From the cell containing the given text, extract its center point as (x, y) coordinate. 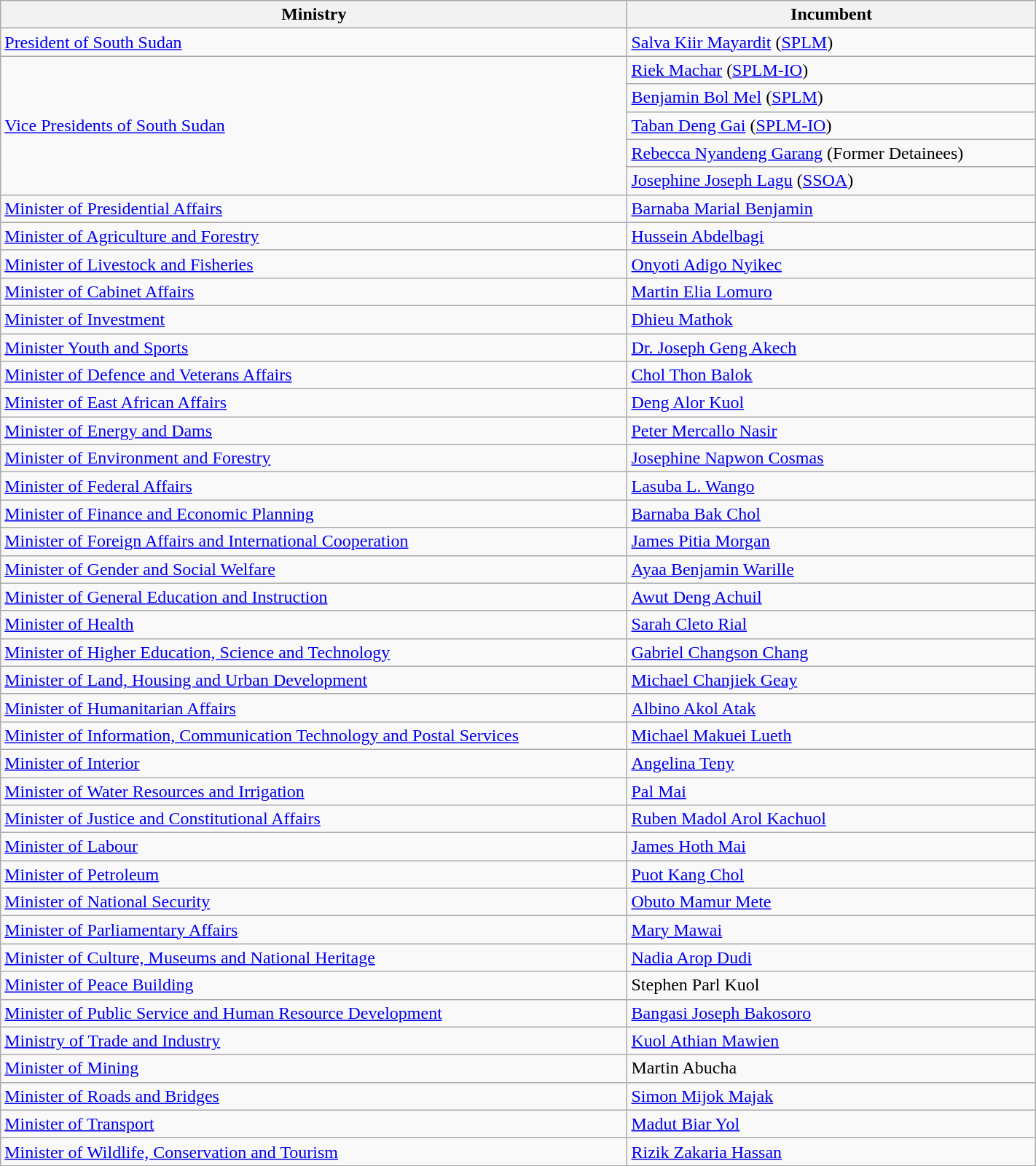
Barnaba Marial Benjamin (831, 208)
Minister of Roads and Bridges (314, 1096)
Josephine Joseph Lagu (SSOA) (831, 181)
Puot Kang Chol (831, 874)
Stephen Parl Kuol (831, 985)
President of South Sudan (314, 42)
Kuol Athian Mawien (831, 1041)
Josephine Napwon Cosmas (831, 458)
Pal Mai (831, 791)
Obuto Mamur Mete (831, 902)
Minister of Higher Education, Science and Technology (314, 652)
Minister of Gender and Social Welfare (314, 569)
Benjamin Bol Mel (SPLM) (831, 98)
Michael Chanjiek Geay (831, 680)
Minister of General Education and Instruction (314, 597)
Minister of Mining (314, 1068)
Minister of Land, Housing and Urban Development (314, 680)
Dhieu Mathok (831, 319)
Minister of Culture, Museums and National Heritage (314, 958)
James Hoth Mai (831, 847)
Minister of Energy and Dams (314, 431)
Onyoti Adigo Nyikec (831, 264)
Minister of Agriculture and Forestry (314, 236)
Minister of Public Service and Human Resource Development (314, 1013)
Martin Abucha (831, 1068)
Bangasi Joseph Bakosoro (831, 1013)
Albino Akol Atak (831, 708)
Minister of East African Affairs (314, 403)
Hussein Abdelbagi (831, 236)
Rebecca Nyandeng Garang (Former Detainees) (831, 153)
Minister of Livestock and Fisheries (314, 264)
Minister of Foreign Affairs and International Cooperation (314, 541)
Taban Deng Gai (SPLM-IO) (831, 125)
Minister of Health (314, 625)
Minister of Water Resources and Irrigation (314, 791)
Mary Mawai (831, 930)
Chol Thon Balok (831, 375)
Minister of Petroleum (314, 874)
Minister of Presidential Affairs (314, 208)
Minister of Labour (314, 847)
Minister of Justice and Constitutional Affairs (314, 819)
Minister Youth and Sports (314, 348)
Minister of Peace Building (314, 985)
Minister of Defence and Veterans Affairs (314, 375)
Riek Machar (SPLM-IO) (831, 70)
Minister of Humanitarian Affairs (314, 708)
Minister of Information, Communication Technology and Postal Services (314, 735)
Minister of Parliamentary Affairs (314, 930)
Ministry (314, 15)
Minister of Environment and Forestry (314, 458)
Angelina Teny (831, 763)
James Pitia Morgan (831, 541)
Minister of Wildlife, Conservation and Tourism (314, 1151)
Minister of Cabinet Affairs (314, 291)
Peter Mercallo Nasir (831, 431)
Ruben Madol Arol Kachuol (831, 819)
Ayaa Benjamin Warille (831, 569)
Gabriel Changson Chang (831, 652)
Lasuba L. Wango (831, 486)
Awut Deng Achuil (831, 597)
Nadia Arop Dudi (831, 958)
Dr. Joseph Geng Akech (831, 348)
Minister of Investment (314, 319)
Sarah Cleto Rial (831, 625)
Martin Elia Lomuro (831, 291)
Ministry of Trade and Industry (314, 1041)
Madut Biar Yol (831, 1124)
Rizik Zakaria Hassan (831, 1151)
Minister of Interior (314, 763)
Minister of Finance and Economic Planning (314, 514)
Minister of Federal Affairs (314, 486)
Vice Presidents of South Sudan (314, 125)
Minister of National Security (314, 902)
Deng Alor Kuol (831, 403)
Simon Mijok Majak (831, 1096)
Salva Kiir Mayardit (SPLM) (831, 42)
Minister of Transport (314, 1124)
Michael Makuei Lueth (831, 735)
Barnaba Bak Chol (831, 514)
Incumbent (831, 15)
